Output the (X, Y) coordinate of the center of the cell containing the given text.  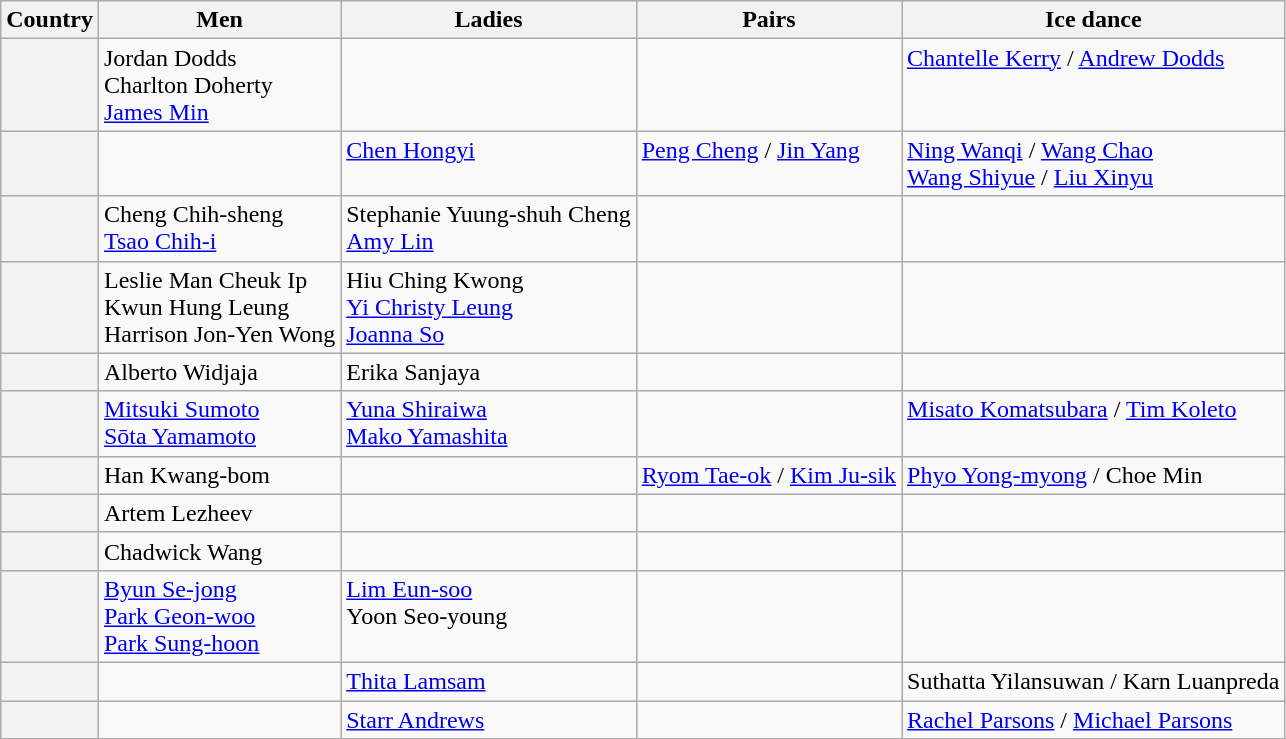
Jordan DoddsCharlton DohertyJames Min (219, 85)
Country (50, 20)
Phyo Yong-myong / Choe Min (1094, 475)
Byun Se-jongPark Geon-wooPark Sung-hoon (219, 616)
Lim Eun-sooYoon Seo-young (488, 616)
Peng Cheng / Jin Yang (768, 164)
Ryom Tae-ok / Kim Ju-sik (768, 475)
Artem Lezheev (219, 513)
Chen Hongyi (488, 164)
Chadwick Wang (219, 551)
Leslie Man Cheuk IpKwun Hung LeungHarrison Jon-Yen Wong (219, 307)
Men (219, 20)
Erika Sanjaya (488, 372)
Ning Wanqi / Wang ChaoWang Shiyue / Liu Xinyu (1094, 164)
Pairs (768, 20)
Ladies (488, 20)
Ice dance (1094, 20)
Stephanie Yuung-shuh ChengAmy Lin (488, 228)
Starr Andrews (488, 719)
Suthatta Yilansuwan / Karn Luanpreda (1094, 681)
Hiu Ching KwongYi Christy LeungJoanna So (488, 307)
Misato Komatsubara / Tim Koleto (1094, 424)
Chantelle Kerry / Andrew Dodds (1094, 85)
Han Kwang-bom (219, 475)
Cheng Chih-shengTsao Chih-i (219, 228)
Thita Lamsam (488, 681)
Mitsuki SumotoSōta Yamamoto (219, 424)
Rachel Parsons / Michael Parsons (1094, 719)
Yuna ShiraiwaMako Yamashita (488, 424)
Alberto Widjaja (219, 372)
